For the text-containing cell, return its midpoint in [x, y] coordinate format. 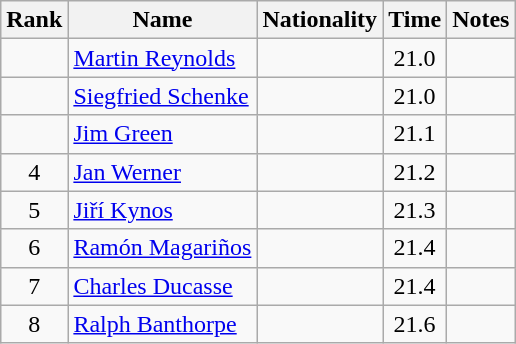
Ramón Magariños [162, 248]
Charles Ducasse [162, 286]
21.2 [415, 172]
Siegfried Schenke [162, 96]
8 [34, 324]
Ralph Banthorpe [162, 324]
7 [34, 286]
Jan Werner [162, 172]
Nationality [320, 20]
Notes [481, 20]
Jiří Kynos [162, 210]
Name [162, 20]
5 [34, 210]
Martin Reynolds [162, 58]
21.6 [415, 324]
4 [34, 172]
21.1 [415, 134]
6 [34, 248]
Time [415, 20]
21.3 [415, 210]
Jim Green [162, 134]
Rank [34, 20]
